Scan for the cell matching the given text and deliver its (X, Y) coordinate at center. 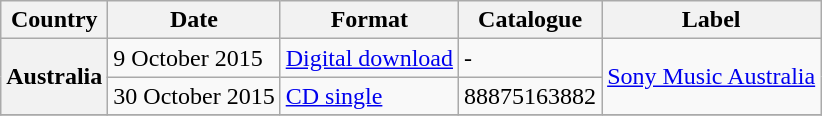
Catalogue (530, 20)
Date (194, 20)
Label (712, 20)
Digital download (369, 58)
CD single (369, 96)
30 October 2015 (194, 96)
Sony Music Australia (712, 77)
Country (54, 20)
88875163882 (530, 96)
Format (369, 20)
9 October 2015 (194, 58)
- (530, 58)
Australia (54, 77)
